Return the [x, y] coordinate for the center point of the cell that contains the specified text.  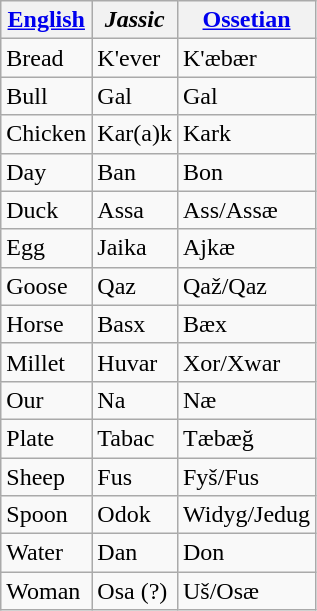
Xor/Xwar [246, 362]
Næ [246, 400]
Dan [135, 553]
Odok [135, 515]
Bull [46, 96]
Assa [135, 210]
Basx [135, 324]
K'æbær [246, 58]
Horse [46, 324]
Goose [46, 286]
Ban [135, 172]
Uš/Osæ [246, 591]
Νa [135, 400]
Widyg/Jedug [246, 515]
English [46, 20]
Huvar [135, 362]
Fyš/Fus [246, 477]
Bæx [246, 324]
Bread [46, 58]
Ossetian [246, 20]
Duck [46, 210]
Tabac [135, 438]
Millet [46, 362]
Tæbæğ [246, 438]
Day [46, 172]
Don [246, 553]
Ass/Assæ [246, 210]
Chicken [46, 134]
Sheep [46, 477]
Egg [46, 248]
Plate [46, 438]
Woman [46, 591]
Osa (?) [135, 591]
Kark [246, 134]
Spoon [46, 515]
Water [46, 553]
Bon [246, 172]
Jassic [135, 20]
Qaž/Qaz [246, 286]
Fus [135, 477]
Qaz [135, 286]
Jaika [135, 248]
Kar(a)k [135, 134]
Ajkæ [246, 248]
Our [46, 400]
K'ever [135, 58]
